Determine the (X, Y) coordinate at the center of the cell enclosing the given text.  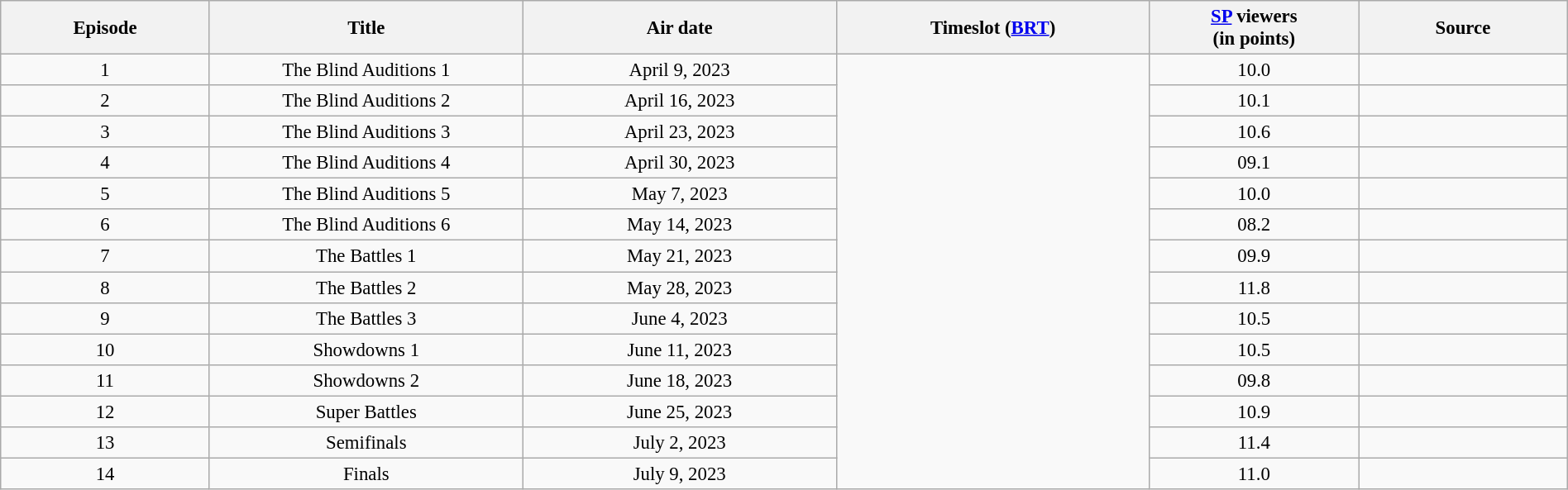
Finals (366, 473)
11 (106, 380)
2 (106, 101)
10.6 (1254, 132)
April 16, 2023 (680, 101)
SP viewers(in points) (1254, 28)
June 18, 2023 (680, 380)
May 7, 2023 (680, 194)
The Blind Auditions 6 (366, 226)
10.9 (1254, 412)
Air date (680, 28)
1 (106, 70)
8 (106, 288)
The Blind Auditions 5 (366, 194)
July 2, 2023 (680, 443)
14 (106, 473)
09.1 (1254, 163)
11.8 (1254, 288)
April 23, 2023 (680, 132)
Semifinals (366, 443)
The Blind Auditions 3 (366, 132)
The Battles 2 (366, 288)
5 (106, 194)
11.0 (1254, 473)
April 9, 2023 (680, 70)
June 11, 2023 (680, 350)
12 (106, 412)
The Blind Auditions 2 (366, 101)
Title (366, 28)
4 (106, 163)
May 21, 2023 (680, 256)
7 (106, 256)
The Battles 1 (366, 256)
July 9, 2023 (680, 473)
Super Battles (366, 412)
13 (106, 443)
9 (106, 318)
June 4, 2023 (680, 318)
09.8 (1254, 380)
10 (106, 350)
The Blind Auditions 4 (366, 163)
08.2 (1254, 226)
3 (106, 132)
April 30, 2023 (680, 163)
10.1 (1254, 101)
May 14, 2023 (680, 226)
Source (1464, 28)
The Battles 3 (366, 318)
The Blind Auditions 1 (366, 70)
June 25, 2023 (680, 412)
Timeslot (BRT) (992, 28)
Showdowns 1 (366, 350)
May 28, 2023 (680, 288)
6 (106, 226)
Episode (106, 28)
09.9 (1254, 256)
11.4 (1254, 443)
Showdowns 2 (366, 380)
